Capture the cell that displays the provided text and extract its [X, Y] central coordinate. 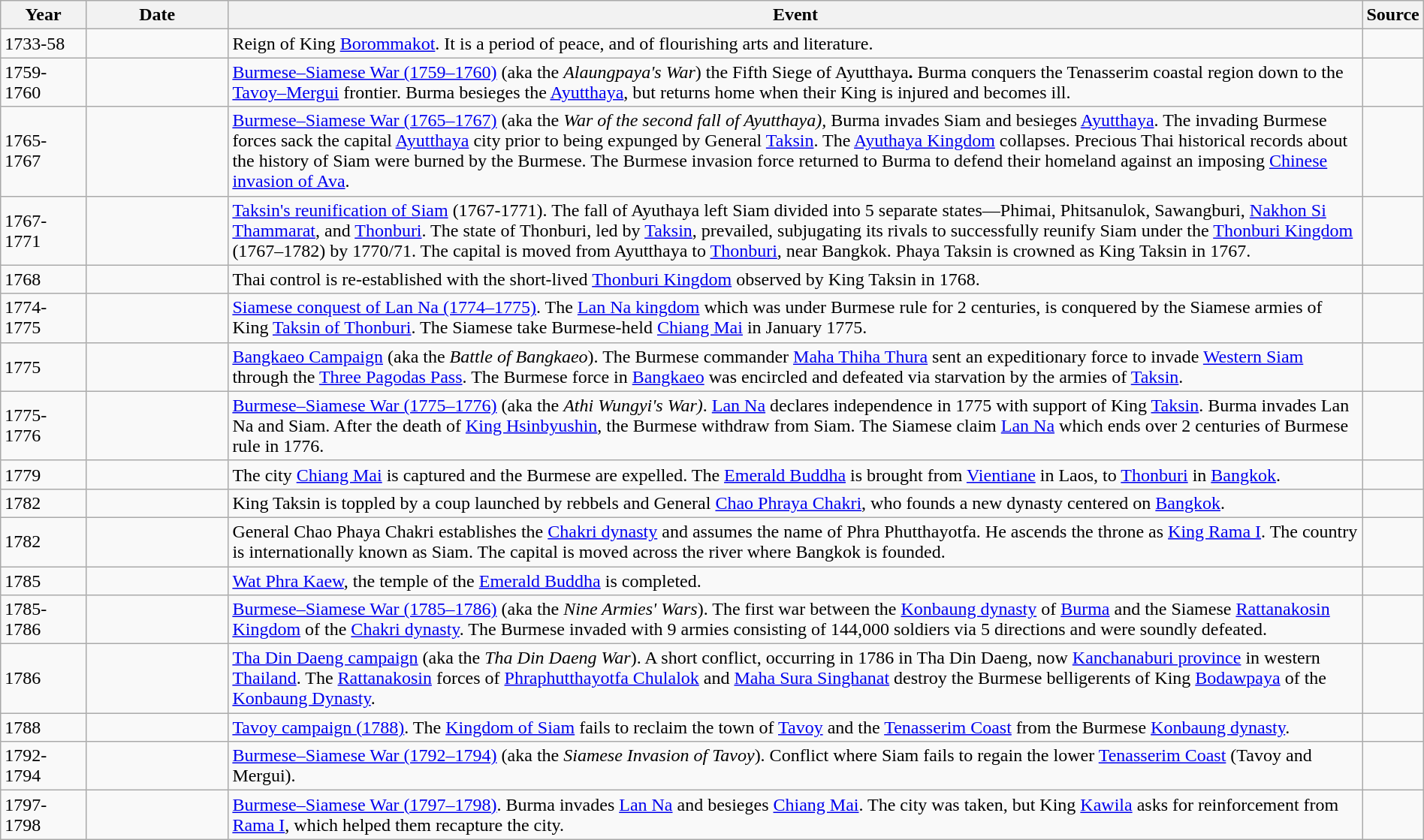
Wat Phra Kaew, the temple of the Emerald Buddha is completed. [795, 580]
1788 [44, 727]
1779 [44, 474]
1774-1775 [44, 318]
Event [795, 15]
1775-1776 [44, 426]
King Taksin is toppled by a coup launched by rebbels and General Chao Phraya Chakri, who founds a new dynasty centered on Bangkok. [795, 503]
Thai control is re-established with the short-lived Thonburi Kingdom observed by King Taksin in 1768. [795, 279]
1785 [44, 580]
1765-1767 [44, 152]
1792-1794 [44, 766]
1786 [44, 679]
Tavoy campaign (1788). The Kingdom of Siam fails to reclaim the town of Tavoy and the Tenasserim Coast from the Burmese Konbaung dynasty. [795, 727]
The city Chiang Mai is captured and the Burmese are expelled. The Emerald Buddha is brought from Vientiane in Laos, to Thonburi in Bangkok. [795, 474]
1759-1760 [44, 83]
1767-1771 [44, 230]
Year [44, 15]
Date [156, 15]
1785-1786 [44, 620]
1797-1798 [44, 815]
1733-58 [44, 44]
Reign of King Borommakot. It is a period of peace, and of flourishing arts and literature. [795, 44]
1768 [44, 279]
Source [1392, 15]
1775 [44, 366]
